Determine the [X, Y] coordinate at the center of the cell enclosing the given text.  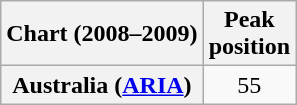
Australia (ARIA) [102, 85]
55 [249, 85]
Peakposition [249, 34]
Chart (2008–2009) [102, 34]
